Return [x, y] of the center of cell containing provided text 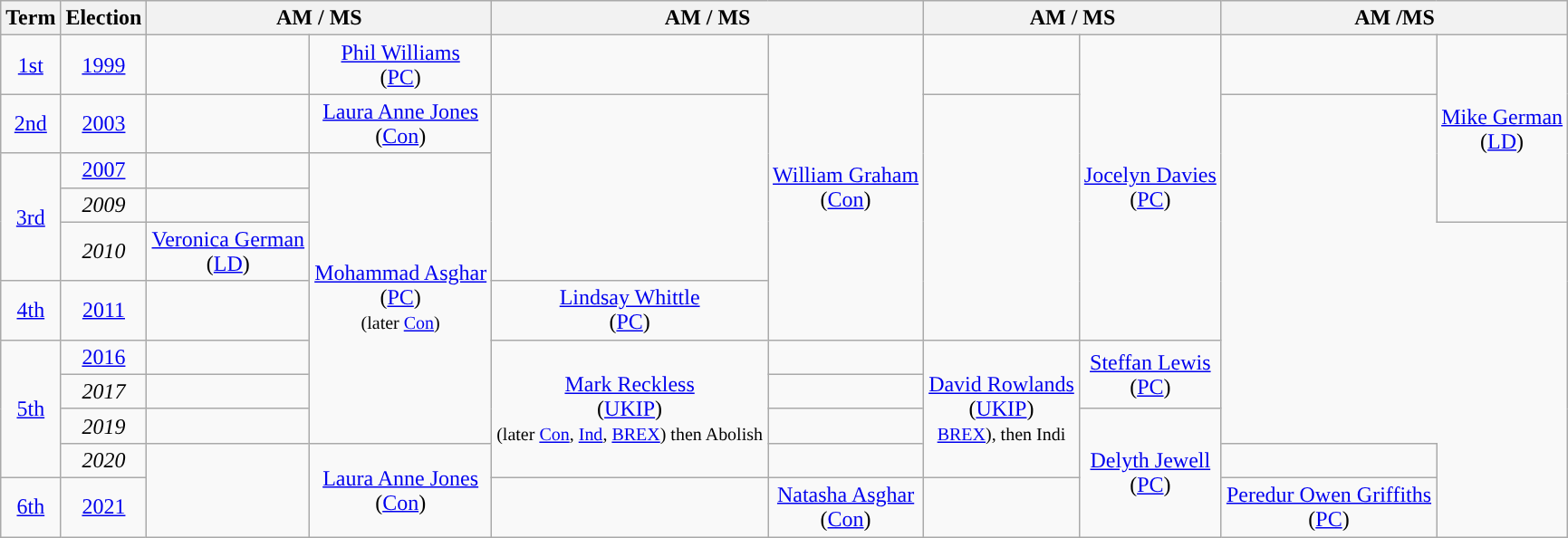
2010 [103, 252]
Mike German(LD) [1502, 129]
Phil Williams(PC) [400, 65]
William Graham(Con) [846, 187]
2017 [103, 391]
3rd [31, 217]
Mohammad Asghar(PC)(later Con) [400, 298]
2021 [103, 507]
AM /MS [1394, 18]
2nd [31, 123]
4th [31, 310]
2007 [103, 170]
Natasha Asghar(Con) [846, 507]
Veronica German(LD) [228, 252]
2003 [103, 123]
Delyth Jewell(PC) [1150, 473]
Lindsay Whittle(PC) [630, 310]
1999 [103, 65]
2016 [103, 357]
Election [103, 18]
2009 [103, 205]
2011 [103, 310]
David Rowlands(UKIP)BREX), then Indi [1002, 408]
6th [31, 507]
Mark Reckless(UKIP)(later Con, Ind, BREX) then Abolish [630, 408]
5th [31, 408]
Jocelyn Davies(PC) [1150, 187]
2019 [103, 426]
2020 [103, 460]
1st [31, 65]
Steffan Lewis(PC) [1150, 374]
Term [31, 18]
Peredur Owen Griffiths(PC) [1328, 507]
